Scan for the cell matching the given text and deliver its (x, y) coordinate at center. 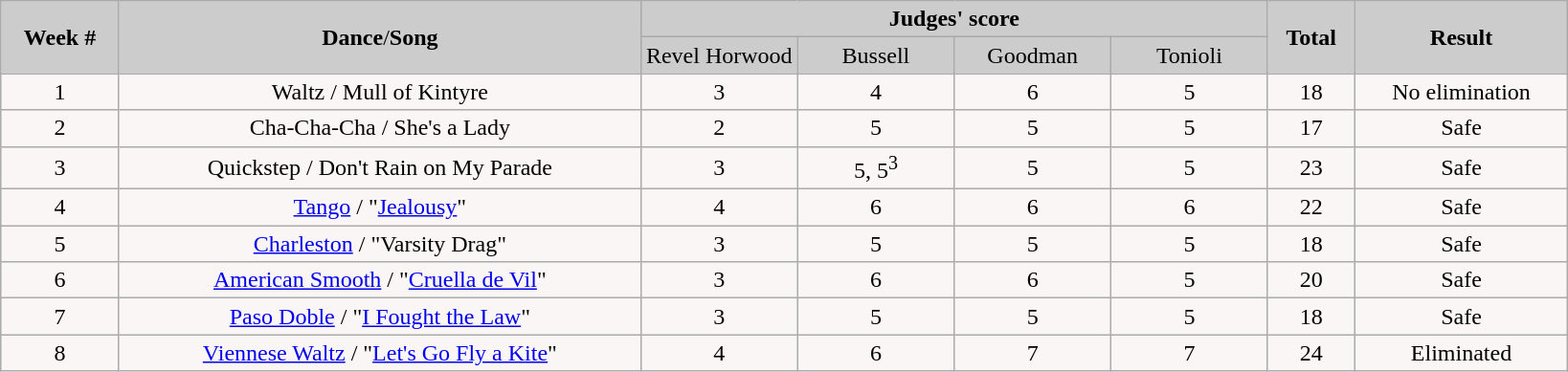
20 (1311, 280)
Charleston / "Varsity Drag" (379, 244)
American Smooth / "Cruella de Vil" (379, 280)
23 (1311, 168)
17 (1311, 128)
Dance/Song (379, 37)
8 (60, 353)
22 (1311, 208)
Goodman (1033, 55)
24 (1311, 353)
Cha-Cha-Cha / She's a Lady (379, 128)
5, 53 (876, 168)
Viennese Waltz / "Let's Go Fly a Kite" (379, 353)
Eliminated (1461, 353)
Total (1311, 37)
Judges' score (953, 19)
Result (1461, 37)
Bussell (876, 55)
Week # (60, 37)
Paso Doble / "I Fought the Law" (379, 317)
Quickstep / Don't Rain on My Parade (379, 168)
Tango / "Jealousy" (379, 208)
Tonioli (1190, 55)
Revel Horwood (719, 55)
1 (60, 92)
Waltz / Mull of Kintyre (379, 92)
No elimination (1461, 92)
